Extract the (X, Y) coordinate from the center of the cell holding the provided text.  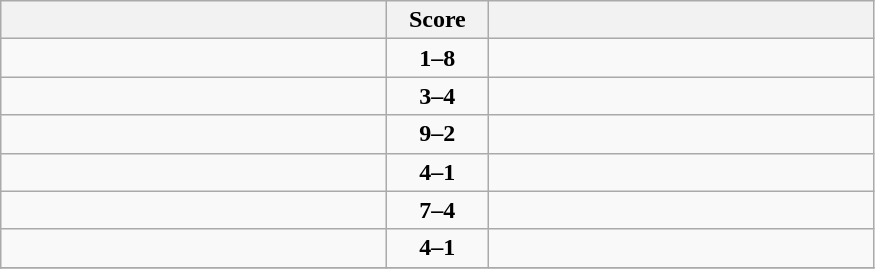
9–2 (438, 134)
7–4 (438, 210)
1–8 (438, 58)
Score (438, 20)
3–4 (438, 96)
